Determine the (x, y) coordinate at the center of the cell enclosing the given text.  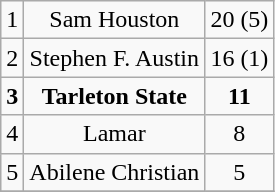
Stephen F. Austin (114, 58)
Lamar (114, 134)
20 (5) (240, 20)
Sam Houston (114, 20)
11 (240, 96)
8 (240, 134)
4 (12, 134)
Tarleton State (114, 96)
Abilene Christian (114, 172)
3 (12, 96)
1 (12, 20)
16 (1) (240, 58)
2 (12, 58)
